Find where the given text appears and provide that cell's center as [x, y] coordinate. 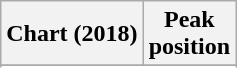
Chart (2018) [72, 34]
Peak position [189, 34]
